Locate the cell with the specified text and output its (X, Y) center coordinate. 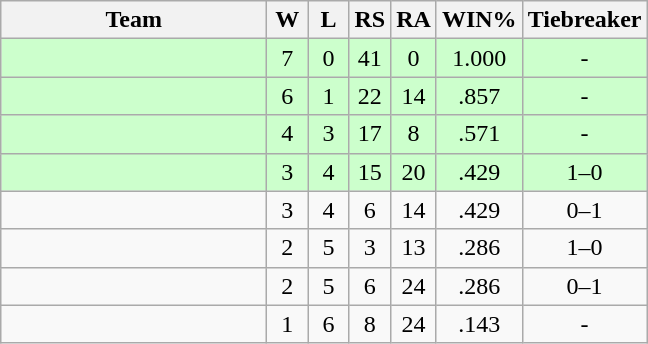
.143 (479, 324)
17 (370, 134)
WIN% (479, 20)
15 (370, 172)
Tiebreaker (584, 20)
41 (370, 58)
RA (414, 20)
13 (414, 248)
1.000 (479, 58)
.857 (479, 96)
7 (288, 58)
.571 (479, 134)
RS (370, 20)
W (288, 20)
Team (134, 20)
20 (414, 172)
L (328, 20)
22 (370, 96)
